Find where the given text appears and provide that cell's center as [x, y] coordinate. 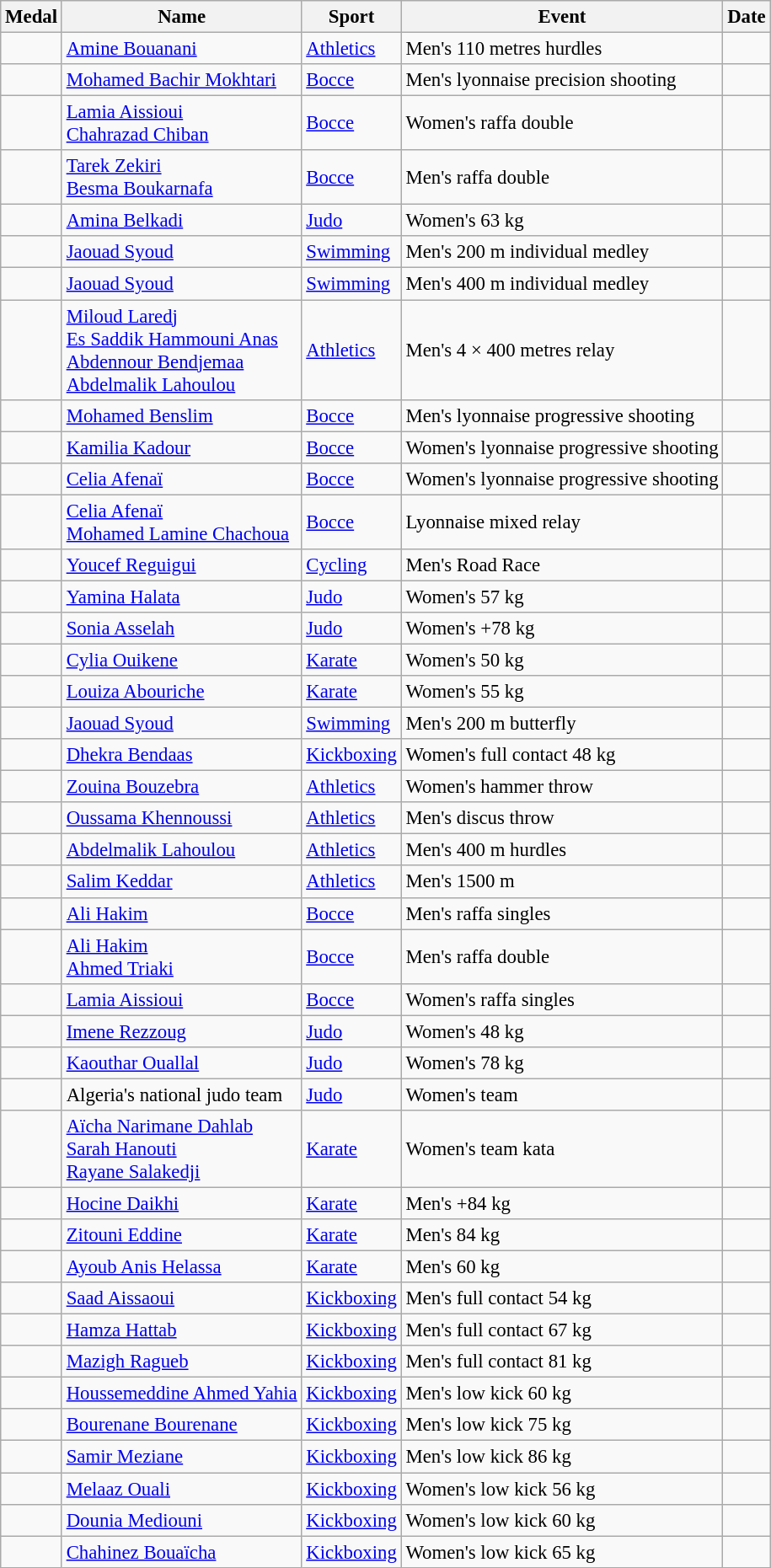
Kamilia Kadour [182, 447]
Sport [351, 17]
Algeria's national judo team [182, 1094]
Mazigh Ragueb [182, 1362]
Houssemeddine Ahmed Yahia [182, 1394]
Oussama Khennoussi [182, 818]
Men's 400 m individual medley [562, 284]
Women's low kick 60 kg [562, 1520]
Lamia Aissioui [182, 999]
Women's 63 kg [562, 221]
Lyonnaise mixed relay [562, 522]
Date [747, 17]
Men's 4 × 400 metres relay [562, 351]
Sonia Asselah [182, 629]
Men's low kick 60 kg [562, 1394]
Mohamed Bachir Mokhtari [182, 80]
Hamza Hattab [182, 1330]
Cylia Ouikene [182, 660]
Men's low kick 86 kg [562, 1457]
Women's hammer throw [562, 787]
Men's full contact 67 kg [562, 1330]
Abdelmalik Lahoulou [182, 850]
Zouina Bouzebra [182, 787]
Melaaz Ouali [182, 1489]
Salim Keddar [182, 882]
Bourenane Bourenane [182, 1425]
Women's low kick 65 kg [562, 1552]
Men's 84 kg [562, 1235]
Men's full contact 54 kg [562, 1298]
Samir Meziane [182, 1457]
Men's discus throw [562, 818]
Women's 78 kg [562, 1063]
Women's +78 kg [562, 629]
Dhekra Bendaas [182, 755]
Men's 400 m hurdles [562, 850]
Amina Belkadi [182, 221]
Louiza Abouriche [182, 692]
Women's raffa double [562, 123]
Women's 50 kg [562, 660]
Men's 110 metres hurdles [562, 49]
Cycling [351, 565]
Zitouni Eddine [182, 1235]
Youcef Reguigui [182, 565]
Imene Rezzoug [182, 1031]
Men's raffa singles [562, 913]
Women's 57 kg [562, 597]
Men's lyonnaise precision shooting [562, 80]
Amine Bouanani [182, 49]
Ali HakimAhmed Triaki [182, 957]
Women's team kata [562, 1149]
Ayoub Anis Helassa [182, 1267]
Women's team [562, 1094]
Medal [32, 17]
Aïcha Narimane DahlabSarah HanoutiRayane Salakedji [182, 1149]
Dounia Mediouni [182, 1520]
Women's 55 kg [562, 692]
Miloud LaredjEs Saddik Hammouni AnasAbdennour BendjemaaAbdelmalik Lahoulou [182, 351]
Women's raffa singles [562, 999]
Men's 1500 m [562, 882]
Kaouthar Ouallal [182, 1063]
Women's 48 kg [562, 1031]
Name [182, 17]
Chahinez Bouaïcha [182, 1552]
Saad Aissaoui [182, 1298]
Men's 200 m individual medley [562, 252]
Celia Afenaï [182, 479]
Celia AfenaïMohamed Lamine Chachoua [182, 522]
Men's 200 m butterfly [562, 724]
Ali Hakim [182, 913]
Lamia AissiouiChahrazad Chiban [182, 123]
Women's full contact 48 kg [562, 755]
Men's +84 kg [562, 1203]
Women's low kick 56 kg [562, 1489]
Men's Road Race [562, 565]
Tarek ZekiriBesma Boukarnafa [182, 177]
Men's low kick 75 kg [562, 1425]
Men's 60 kg [562, 1267]
Men's full contact 81 kg [562, 1362]
Hocine Daikhi [182, 1203]
Yamina Halata [182, 597]
Mohamed Benslim [182, 415]
Men's lyonnaise progressive shooting [562, 415]
Event [562, 17]
